Output the [x, y] coordinate of the center of the cell containing the given text.  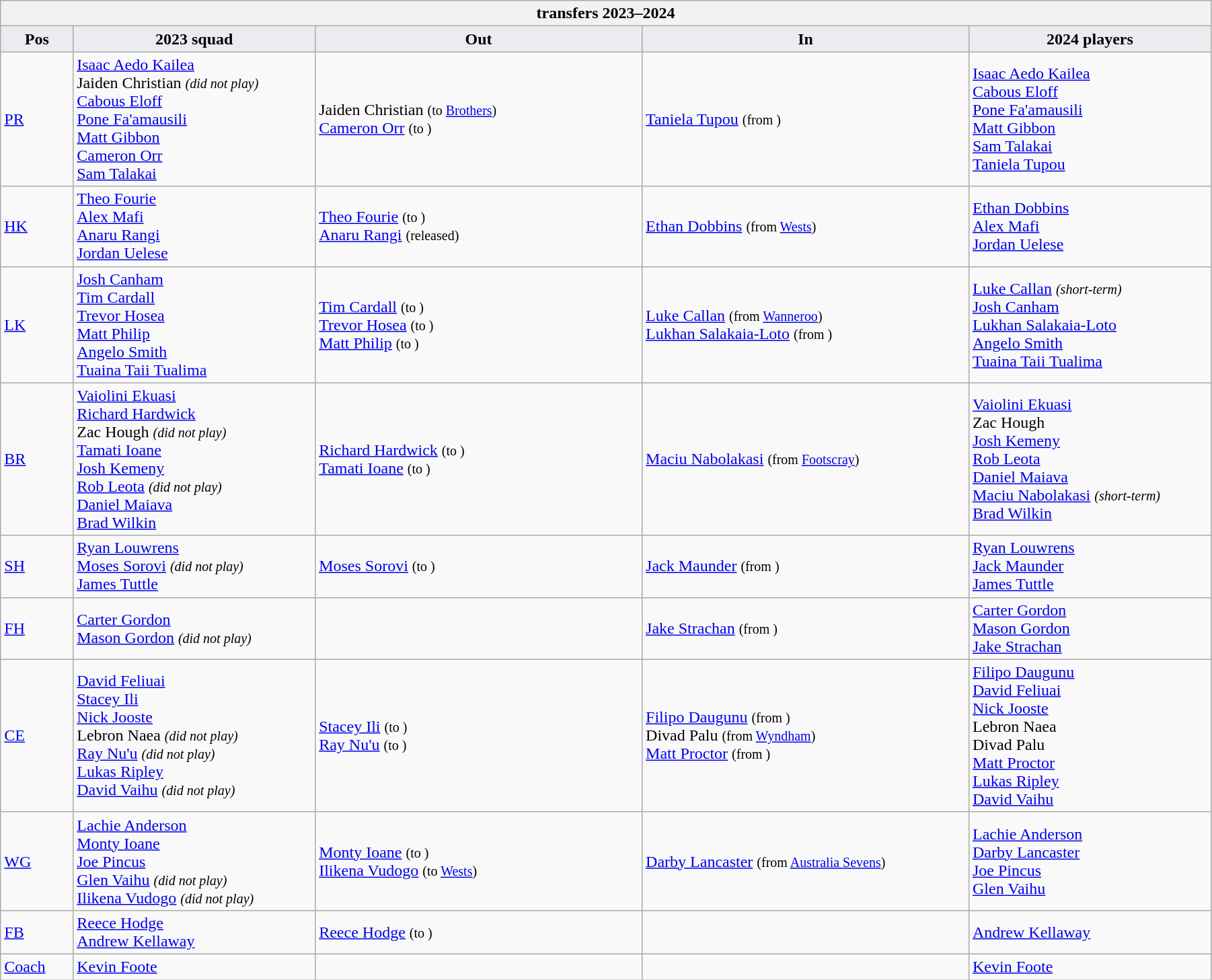
Jack Maunder (from ) [806, 566]
Darby Lancaster (from Australia Sevens) [806, 861]
WG [37, 861]
Carter Gordon Mason Gordon Jake Strachan [1090, 628]
Ryan Louwrens Jack Maunder James Tuttle [1090, 566]
Jake Strachan (from ) [806, 628]
Theo Fourie (to ) Anaru Rangi (released) [479, 226]
Filipo Daugunu (from ) Divad Palu (from Wyndham) Matt Proctor (from ) [806, 736]
Carter Gordon Mason Gordon (did not play) [194, 628]
2023 squad [194, 39]
SH [37, 566]
Pos [37, 39]
Theo Fourie Alex Mafi Anaru Rangi Jordan Uelese [194, 226]
Jaiden Christian (to Brothers) Cameron Orr (to ) [479, 119]
BR [37, 459]
Vaiolini Ekuasi Zac Hough Josh Kemeny Rob Leota Daniel Maiava Maciu Nabolakasi (short-term) Brad Wilkin [1090, 459]
Isaac Aedo Kailea Jaiden Christian (did not play) Cabous Eloff Pone Fa'amausili Matt Gibbon Cameron Orr Sam Talakai [194, 119]
PR [37, 119]
Vaiolini Ekuasi Richard Hardwick Zac Hough (did not play) Tamati Ioane Josh Kemeny Rob Leota (did not play) Daniel Maiava Brad Wilkin [194, 459]
Reece Hodge (to ) [479, 932]
Monty Ioane (to ) Ilikena Vudogo (to Wests) [479, 861]
Moses Sorovi (to ) [479, 566]
Luke Callan (short-term) Josh Canham Lukhan Salakaia-Loto Angelo Smith Tuaina Taii Tualima [1090, 324]
Ryan Louwrens Moses Sorovi (did not play) James Tuttle [194, 566]
HK [37, 226]
Tim Cardall (to ) Trevor Hosea (to ) Matt Philip (to ) [479, 324]
CE [37, 736]
Lachie Anderson Darby Lancaster Joe Pincus Glen Vaihu [1090, 861]
Coach [37, 967]
Andrew Kellaway [1090, 932]
2024 players [1090, 39]
FH [37, 628]
FB [37, 932]
Reece Hodge Andrew Kellaway [194, 932]
Luke Callan (from Wanneroo) Lukhan Salakaia-Loto (from ) [806, 324]
Isaac Aedo Kailea Cabous Eloff Pone Fa'amausili Matt Gibbon Sam Talakai Taniela Tupou [1090, 119]
Lachie Anderson Monty Ioane Joe Pincus Glen Vaihu (did not play) Ilikena Vudogo (did not play) [194, 861]
Maciu Nabolakasi (from Footscray) [806, 459]
Filipo Daugunu David Feliuai Nick Jooste Lebron Naea Divad Palu Matt Proctor Lukas Ripley David Vaihu [1090, 736]
David Feliuai Stacey Ili Nick Jooste Lebron Naea (did not play) Ray Nu'u (did not play) Lukas Ripley David Vaihu (did not play) [194, 736]
Ethan Dobbins Alex Mafi Jordan Uelese [1090, 226]
transfers 2023–2024 [606, 13]
Stacey Ili (to ) Ray Nu'u (to ) [479, 736]
LK [37, 324]
Josh Canham Tim Cardall Trevor Hosea Matt Philip Angelo Smith Tuaina Taii Tualima [194, 324]
Taniela Tupou (from ) [806, 119]
Ethan Dobbins (from Wests) [806, 226]
Richard Hardwick (to ) Tamati Ioane (to ) [479, 459]
Out [479, 39]
In [806, 39]
